Output the (x, y) coordinate of the center of the cell containing the given text.  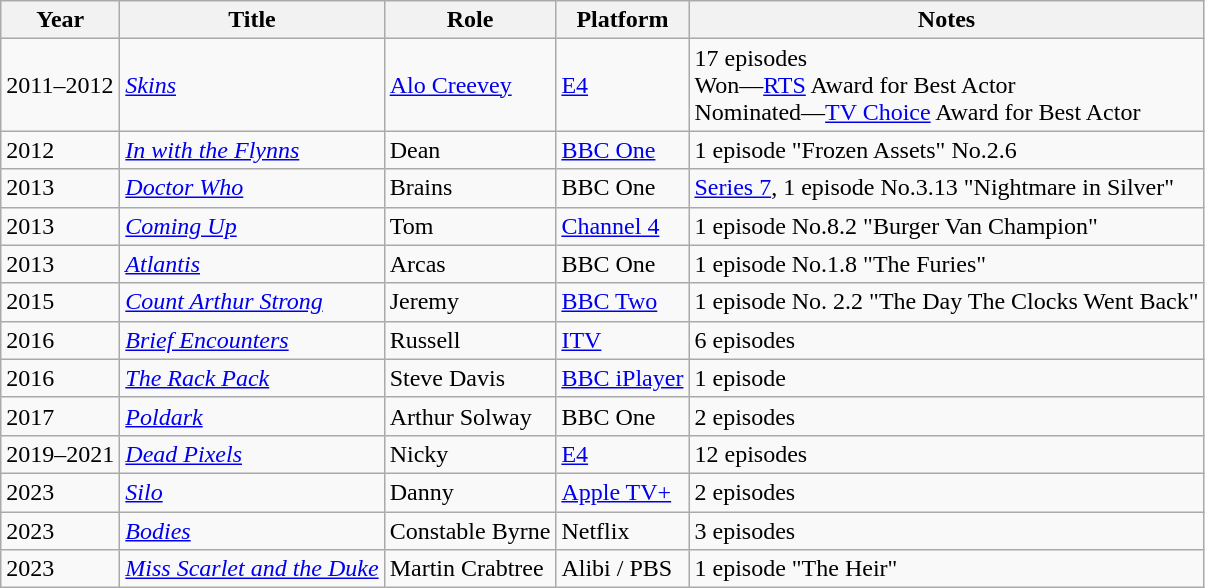
17 episodes Won—RTS Award for Best Actor Nominated—TV Choice Award for Best Actor (946, 85)
BBC Two (622, 302)
Arthur Solway (470, 416)
ITV (622, 340)
Brief Encounters (252, 340)
1 episode "The Heir" (946, 569)
Arcas (470, 264)
Russell (470, 340)
Silo (252, 492)
Poldark (252, 416)
Atlantis (252, 264)
Netflix (622, 531)
Brains (470, 188)
Count Arthur Strong (252, 302)
Jeremy (470, 302)
2011–2012 (60, 85)
Bodies (252, 531)
Series 7, 1 episode No.3.13 "Nightmare in Silver" (946, 188)
Platform (622, 20)
Role (470, 20)
Alo Creevey (470, 85)
Year (60, 20)
Dean (470, 150)
Steve Davis (470, 378)
Constable Byrne (470, 531)
Notes (946, 20)
Dead Pixels (252, 454)
Skins (252, 85)
1 episode (946, 378)
Title (252, 20)
12 episodes (946, 454)
2012 (60, 150)
Tom (470, 226)
Apple TV+ (622, 492)
1 episode No. 2.2 "The Day The Clocks Went Back" (946, 302)
3 episodes (946, 531)
Nicky (470, 454)
BBC iPlayer (622, 378)
Alibi / PBS (622, 569)
Doctor Who (252, 188)
The Rack Pack (252, 378)
Danny (470, 492)
2015 (60, 302)
1 episode "Frozen Assets" No.2.6 (946, 150)
Miss Scarlet and the Duke (252, 569)
Martin Crabtree (470, 569)
In with the Flynns (252, 150)
2017 (60, 416)
1 episode No.8.2 "Burger Van Champion" (946, 226)
2019–2021 (60, 454)
1 episode No.1.8 "The Furies" (946, 264)
6 episodes (946, 340)
Coming Up (252, 226)
Channel 4 (622, 226)
